Scan for the cell matching the given text and deliver its [X, Y] coordinate at center. 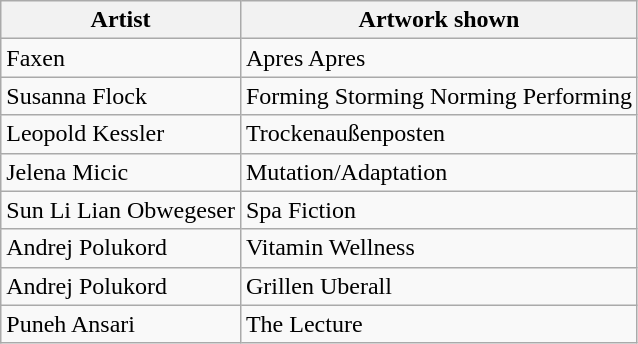
Puneh Ansari [121, 324]
Apres Apres [438, 58]
Jelena Micic [121, 172]
Artwork shown [438, 20]
Susanna Flock [121, 96]
Sun Li Lian Obwegeser [121, 210]
Grillen Uberall [438, 286]
Leopold Kessler [121, 134]
The Lecture [438, 324]
Spa Fiction [438, 210]
Trockenaußenposten [438, 134]
Vitamin Wellness [438, 248]
Mutation/Adaptation [438, 172]
Faxen [121, 58]
Artist [121, 20]
Forming Storming Norming Performing [438, 96]
